Identify which cell holds the provided text, then report its (X, Y) central coordinate. 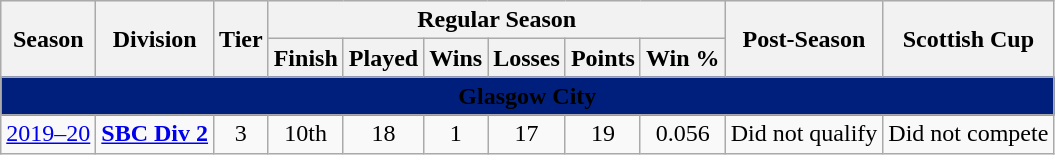
Division (155, 39)
17 (527, 134)
Wins (456, 58)
Tier (242, 39)
Glasgow City (528, 96)
3 (242, 134)
0.056 (682, 134)
2019–20 (48, 134)
Season (48, 39)
Post-Season (804, 39)
Losses (527, 58)
Regular Season (496, 20)
Points (602, 58)
10th (306, 134)
Win % (682, 58)
1 (456, 134)
SBC Div 2 (155, 134)
19 (602, 134)
Played (383, 58)
Scottish Cup (968, 39)
Finish (306, 58)
Did not compete (968, 134)
18 (383, 134)
Did not qualify (804, 134)
